Pinpoint the cell where the given text exists, returning its [X, Y] midpoint coordinate. 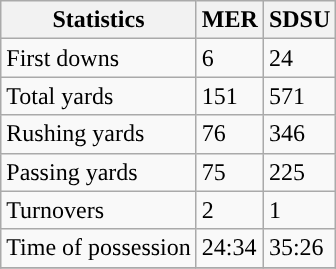
24:34 [230, 248]
76 [230, 134]
75 [230, 172]
Turnovers [99, 210]
Rushing yards [99, 134]
151 [230, 96]
Statistics [99, 20]
571 [299, 96]
MER [230, 20]
346 [299, 134]
Passing yards [99, 172]
SDSU [299, 20]
225 [299, 172]
35:26 [299, 248]
24 [299, 58]
2 [230, 210]
6 [230, 58]
First downs [99, 58]
Time of possession [99, 248]
1 [299, 210]
Total yards [99, 96]
